Locate the cell with the specified text and output its [X, Y] center coordinate. 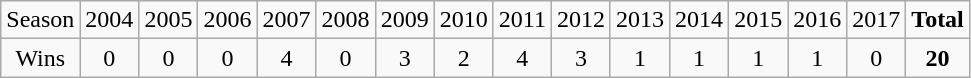
2017 [876, 20]
2016 [818, 20]
2005 [168, 20]
2006 [228, 20]
2015 [758, 20]
2014 [700, 20]
20 [938, 58]
2008 [346, 20]
2010 [464, 20]
2013 [640, 20]
2 [464, 58]
2004 [110, 20]
2011 [522, 20]
2009 [404, 20]
Total [938, 20]
2007 [286, 20]
Wins [40, 58]
2012 [580, 20]
Season [40, 20]
